Find where the given text appears and provide that cell's center as [x, y] coordinate. 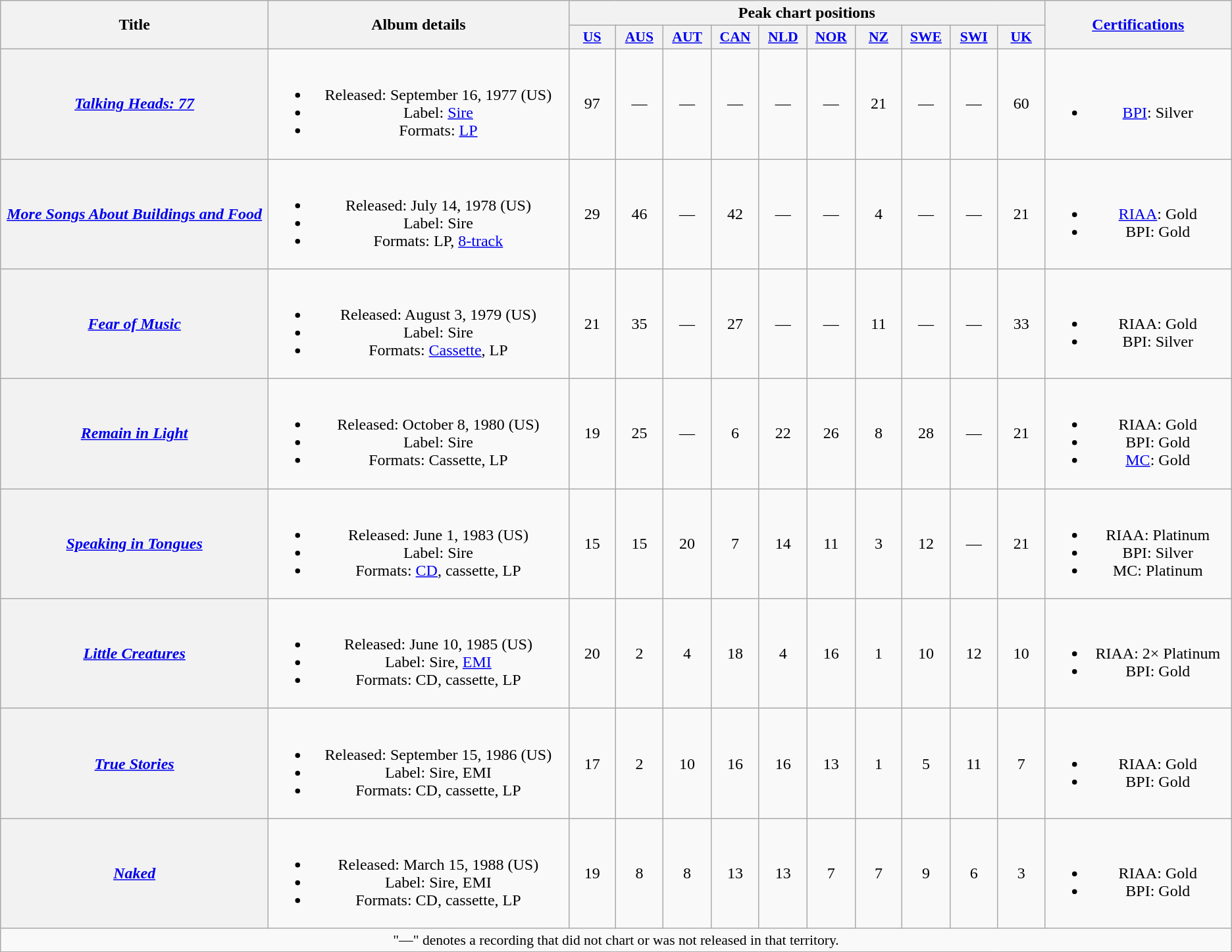
RIAA: 2× PlatinumBPI: Gold [1138, 654]
17 [592, 763]
More Songs About Buildings and Food [134, 214]
Released: September 16, 1977 (US)Label: SireFormats: LP [419, 104]
42 [734, 214]
CAN [734, 38]
RIAA: GoldBPI: Silver [1138, 324]
RIAA: GoldBPI: GoldMC: Gold [1138, 434]
5 [925, 763]
27 [734, 324]
26 [831, 434]
Released: October 8, 1980 (US)Label: SireFormats: Cassette, LP [419, 434]
RIAA: PlatinumBPI: SilverMC: Platinum [1138, 543]
AUS [640, 38]
Released: September 15, 1986 (US)Label: Sire, EMIFormats: CD, cassette, LP [419, 763]
Title [134, 25]
AUT [687, 38]
Released: March 15, 1988 (US)Label: Sire, EMIFormats: CD, cassette, LP [419, 874]
UK [1021, 38]
Released: June 1, 1983 (US)Label: SireFormats: CD, cassette, LP [419, 543]
29 [592, 214]
BPI: Silver [1138, 104]
SWI [974, 38]
Naked [134, 874]
Certifications [1138, 25]
True Stories [134, 763]
Remain in Light [134, 434]
60 [1021, 104]
"—" denotes a recording that did not chart or was not released in that territory. [616, 940]
NZ [878, 38]
Released: June 10, 1985 (US)Label: Sire, EMIFormats: CD, cassette, LP [419, 654]
46 [640, 214]
Fear of Music [134, 324]
35 [640, 324]
SWE [925, 38]
US [592, 38]
9 [925, 874]
Little Creatures [134, 654]
NOR [831, 38]
28 [925, 434]
Peak chart positions [807, 13]
Released: August 3, 1979 (US)Label: SireFormats: Cassette, LP [419, 324]
Released: July 14, 1978 (US)Label: SireFormats: LP, 8-track [419, 214]
Album details [419, 25]
Speaking in Tongues [134, 543]
18 [734, 654]
Talking Heads: 77 [134, 104]
22 [783, 434]
33 [1021, 324]
97 [592, 104]
NLD [783, 38]
25 [640, 434]
14 [783, 543]
